Capture the cell that displays the provided text and extract its [X, Y] central coordinate. 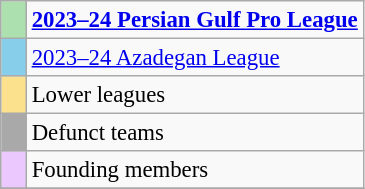
2023–24 Azadegan League [194, 58]
Founding members [194, 170]
Defunct teams [194, 133]
Lower leagues [194, 95]
2023–24 Persian Gulf Pro League [194, 20]
